Search for the cell housing the specified text and yield its [x, y] center coordinate. 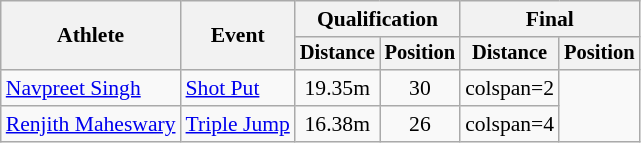
30 [420, 88]
colspan=2 [510, 88]
Event [238, 36]
Triple Jump [238, 124]
colspan=4 [510, 124]
Navpreet Singh [91, 88]
Shot Put [238, 88]
Qualification [378, 19]
Athlete [91, 36]
Renjith Maheswary [91, 124]
Final [550, 19]
26 [420, 124]
19.35m [338, 88]
16.38m [338, 124]
